Identify which cell holds the provided text, then report its (X, Y) central coordinate. 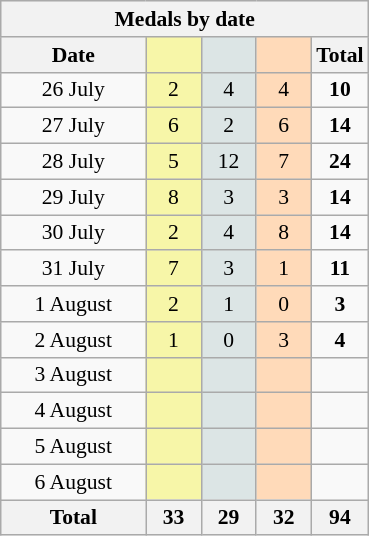
28 July (74, 162)
29 July (74, 197)
6 August (74, 482)
1 August (74, 304)
12 (228, 162)
10 (340, 90)
32 (284, 518)
94 (340, 518)
33 (174, 518)
3 August (74, 375)
31 July (74, 269)
4 August (74, 411)
29 (228, 518)
5 (174, 162)
27 July (74, 126)
11 (340, 269)
26 July (74, 90)
24 (340, 162)
30 July (74, 233)
Medals by date (185, 19)
5 August (74, 447)
2 August (74, 340)
Date (74, 55)
